Return the [X, Y] coordinate for the center point of the cell that contains the specified text.  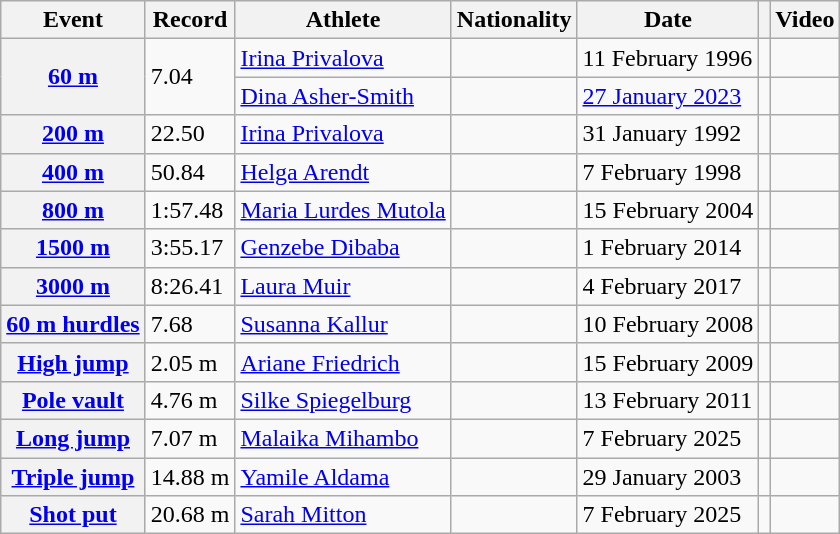
60 m [73, 77]
8:26.41 [190, 286]
Genzebe Dibaba [343, 248]
7.07 m [190, 438]
3000 m [73, 286]
High jump [73, 362]
31 January 1992 [668, 134]
Nationality [514, 20]
13 February 2011 [668, 400]
29 January 2003 [668, 477]
2.05 m [190, 362]
22.50 [190, 134]
7 February 1998 [668, 172]
1500 m [73, 248]
Yamile Aldama [343, 477]
1:57.48 [190, 210]
10 February 2008 [668, 324]
Dina Asher-Smith [343, 96]
Triple jump [73, 477]
7.04 [190, 77]
Malaika Mihambo [343, 438]
Event [73, 20]
Long jump [73, 438]
27 January 2023 [668, 96]
Video [805, 20]
Sarah Mitton [343, 515]
15 February 2009 [668, 362]
20.68 m [190, 515]
Ariane Friedrich [343, 362]
3:55.17 [190, 248]
800 m [73, 210]
1 February 2014 [668, 248]
4.76 m [190, 400]
Shot put [73, 515]
Maria Lurdes Mutola [343, 210]
Date [668, 20]
Pole vault [73, 400]
11 February 1996 [668, 58]
15 February 2004 [668, 210]
Athlete [343, 20]
200 m [73, 134]
7.68 [190, 324]
4 February 2017 [668, 286]
Susanna Kallur [343, 324]
Record [190, 20]
400 m [73, 172]
14.88 m [190, 477]
Silke Spiegelburg [343, 400]
60 m hurdles [73, 324]
50.84 [190, 172]
Helga Arendt [343, 172]
Laura Muir [343, 286]
